Detect which cell encompasses the target text, then output its [X, Y] center coordinate. 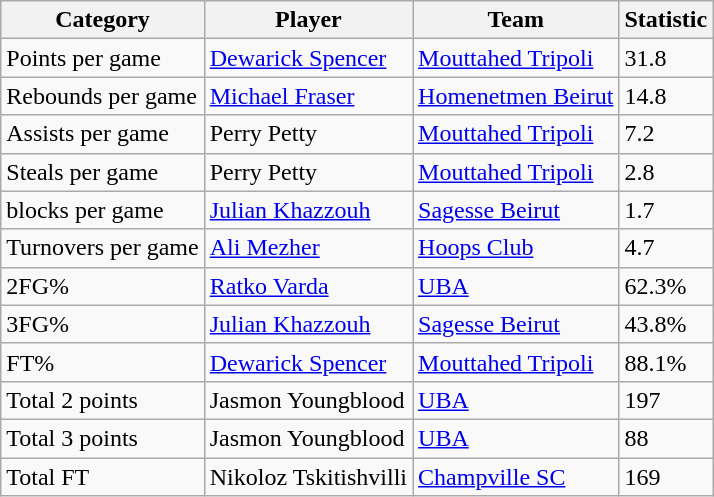
62.3% [666, 286]
Total 2 points [102, 400]
4.7 [666, 248]
3FG% [102, 324]
197 [666, 400]
Statistic [666, 20]
Category [102, 20]
Steals per game [102, 172]
7.2 [666, 134]
FT% [102, 362]
2FG% [102, 286]
2.8 [666, 172]
Total FT [102, 477]
blocks per game [102, 210]
169 [666, 477]
88.1% [666, 362]
Player [308, 20]
Total 3 points [102, 438]
14.8 [666, 96]
Homenetmen Beirut [516, 96]
Ali Mezher [308, 248]
88 [666, 438]
Points per game [102, 58]
Hoops Club [516, 248]
Rebounds per game [102, 96]
43.8% [666, 324]
Champville SC [516, 477]
Team [516, 20]
Ratko Varda [308, 286]
Nikoloz Tskitishvilli [308, 477]
Michael Fraser [308, 96]
31.8 [666, 58]
Turnovers per game [102, 248]
1.7 [666, 210]
Assists per game [102, 134]
